Provide the (x, y) coordinate of the cell's center where the given text is located.  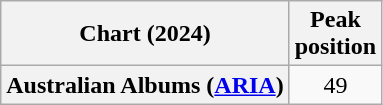
Australian Albums (ARIA) (145, 85)
Peakposition (335, 34)
Chart (2024) (145, 34)
49 (335, 85)
